Provide the [x, y] coordinate of the cell's center where the given text is located.  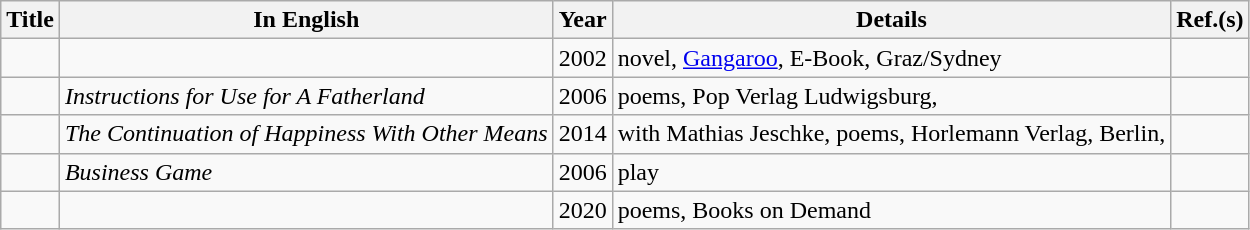
The Continuation of Happiness With Other Means [306, 134]
Title [30, 20]
2002 [582, 58]
Year [582, 20]
poems, Books on Demand [892, 210]
Instructions for Use for A Fatherland [306, 96]
2020 [582, 210]
play [892, 172]
poems, Pop Verlag Ludwigsburg, [892, 96]
Business Game [306, 172]
novel, Gangaroo, E-Book, Graz/Sydney [892, 58]
2014 [582, 134]
Ref.(s) [1210, 20]
with Mathias Jeschke, poems, Horlemann Verlag, Berlin, [892, 134]
In English [306, 20]
Details [892, 20]
